Scan for the cell matching the given text and deliver its (x, y) coordinate at center. 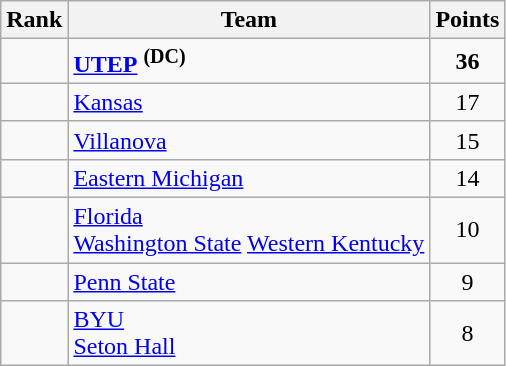
8 (468, 334)
BYUSeton Hall (249, 334)
Points (468, 20)
Rank (34, 20)
Kansas (249, 102)
9 (468, 282)
15 (468, 140)
Villanova (249, 140)
17 (468, 102)
Team (249, 20)
10 (468, 230)
Penn State (249, 282)
36 (468, 62)
UTEP (DC) (249, 62)
14 (468, 178)
Eastern Michigan (249, 178)
FloridaWashington State Western Kentucky (249, 230)
